Return (x, y) of the center of cell containing provided text 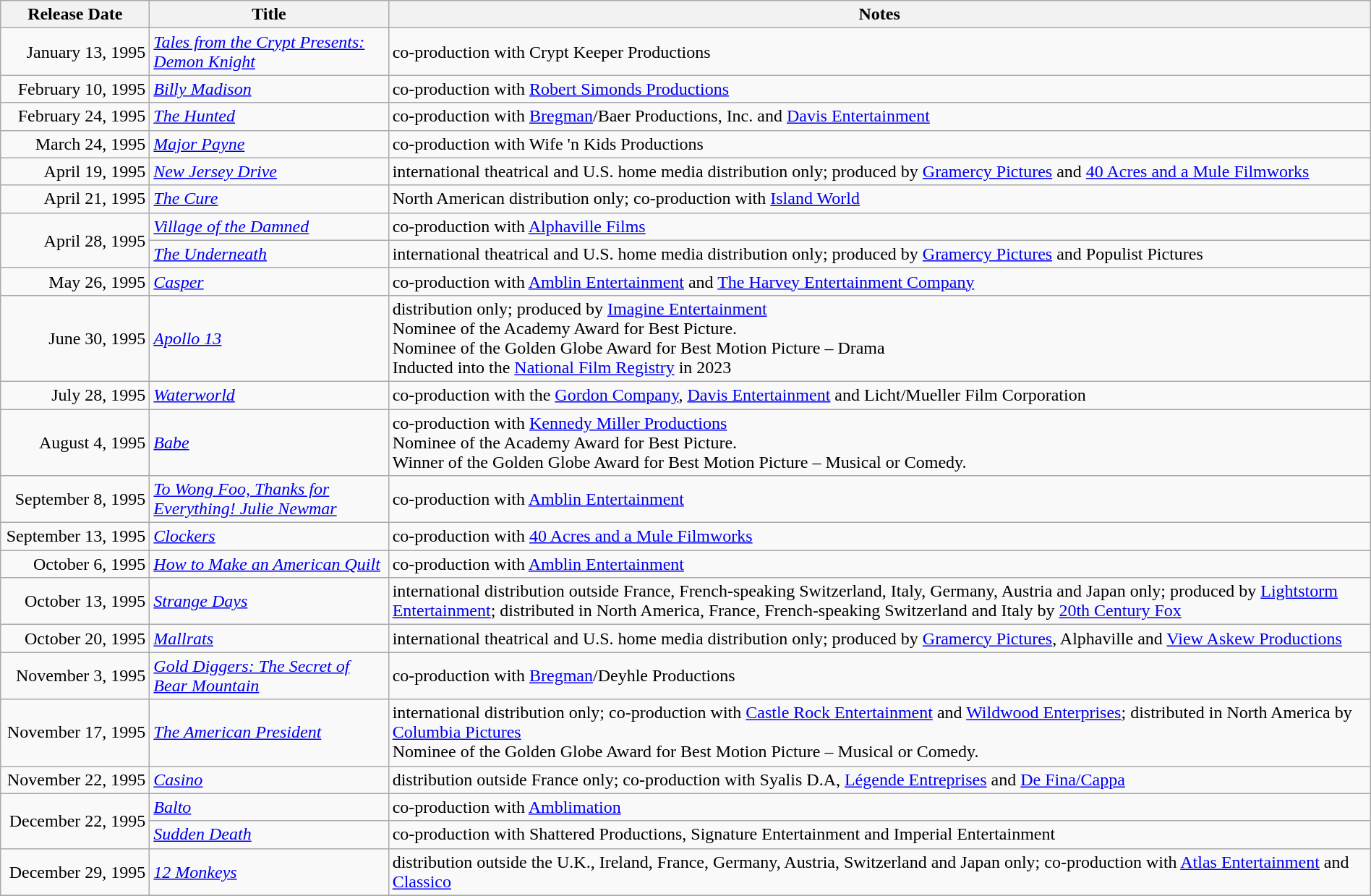
April 28, 1995 (75, 240)
November 17, 1995 (75, 733)
co-production with Shattered Productions, Signature Entertainment and Imperial Entertainment (879, 835)
Apollo 13 (269, 338)
Casper (269, 281)
Balto (269, 807)
October 13, 1995 (75, 602)
February 10, 1995 (75, 89)
March 24, 1995 (75, 144)
co-production with Robert Simonds Productions (879, 89)
July 28, 1995 (75, 395)
Gold Diggers: The Secret of Bear Mountain (269, 675)
Title (269, 14)
January 13, 1995 (75, 52)
September 8, 1995 (75, 499)
Sudden Death (269, 835)
Mallrats (269, 639)
June 30, 1995 (75, 338)
co-production with the Gordon Company, Davis Entertainment and Licht/Mueller Film Corporation (879, 395)
North American distribution only; co-production with Island World (879, 199)
Clockers (269, 537)
November 3, 1995 (75, 675)
international theatrical and U.S. home media distribution only; produced by Gramercy Pictures and 40 Acres and a Mule Filmworks (879, 171)
co-production with 40 Acres and a Mule Filmworks (879, 537)
international theatrical and U.S. home media distribution only; produced by Gramercy Pictures, Alphaville and View Askew Productions (879, 639)
co-production with Bregman/Deyhle Productions (879, 675)
April 21, 1995 (75, 199)
distribution outside France only; co-production with Syalis D.A, Légende Entreprises and De Fina/Cappa (879, 780)
co-production with Amblin Entertainment and The Harvey Entertainment Company (879, 281)
co-production with Alphaville Films (879, 226)
co-production with Wife 'n Kids Productions (879, 144)
October 20, 1995 (75, 639)
12 Monkeys (269, 872)
Village of the Damned (269, 226)
December 22, 1995 (75, 821)
Notes (879, 14)
New Jersey Drive (269, 171)
co-production with Amblimation (879, 807)
Casino (269, 780)
September 13, 1995 (75, 537)
December 29, 1995 (75, 872)
The American President (269, 733)
October 6, 1995 (75, 564)
Release Date (75, 14)
April 19, 1995 (75, 171)
November 22, 1995 (75, 780)
co-production with Bregman/Baer Productions, Inc. and Davis Entertainment (879, 116)
May 26, 1995 (75, 281)
The Underneath (269, 254)
The Cure (269, 199)
distribution outside the U.K., Ireland, France, Germany, Austria, Switzerland and Japan only; co-production with Atlas Entertainment and Classico (879, 872)
To Wong Foo, Thanks for Everything! Julie Newmar (269, 499)
Waterworld (269, 395)
The Hunted (269, 116)
How to Make an American Quilt (269, 564)
February 24, 1995 (75, 116)
August 4, 1995 (75, 443)
Babe (269, 443)
Strange Days (269, 602)
international theatrical and U.S. home media distribution only; produced by Gramercy Pictures and Populist Pictures (879, 254)
co-production with Crypt Keeper Productions (879, 52)
Tales from the Crypt Presents: Demon Knight (269, 52)
Major Payne (269, 144)
Billy Madison (269, 89)
